Output the [x, y] coordinate of the center of the cell containing the given text.  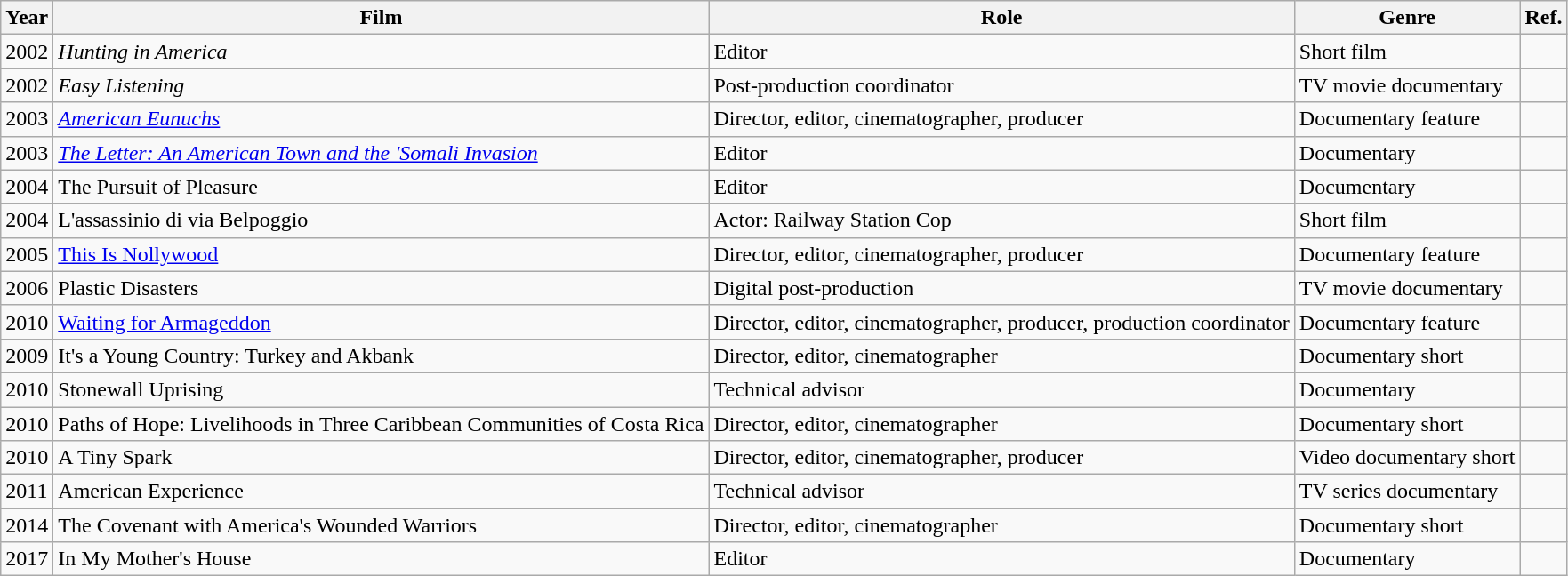
American Experience [381, 492]
Easy Listening [381, 85]
A Tiny Spark [381, 458]
The Covenant with America's Wounded Warriors [381, 525]
2014 [27, 525]
2005 [27, 254]
Actor: Railway Station Cop [1001, 220]
Film [381, 18]
L'assassinio di via Belpoggio [381, 220]
Post-production coordinator [1001, 85]
2011 [27, 492]
2006 [27, 288]
Paths of Hope: Livelihoods in Three Caribbean Communities of Costa Rica [381, 424]
Video documentary short [1407, 458]
Plastic Disasters [381, 288]
2017 [27, 559]
Waiting for Armageddon [381, 322]
Year [27, 18]
Digital post-production [1001, 288]
It's a Young Country: Turkey and Akbank [381, 356]
2009 [27, 356]
Stonewall Uprising [381, 389]
Director, editor, cinematographer, producer, production coordinator [1001, 322]
Hunting in America [381, 52]
In My Mother's House [381, 559]
Ref. [1544, 18]
Genre [1407, 18]
Role [1001, 18]
The Letter: An American Town and the 'Somali Invasion [381, 153]
TV series documentary [1407, 492]
This Is Nollywood [381, 254]
The Pursuit of Pleasure [381, 187]
American Eunuchs [381, 119]
